Search for the cell housing the specified text and yield its [x, y] center coordinate. 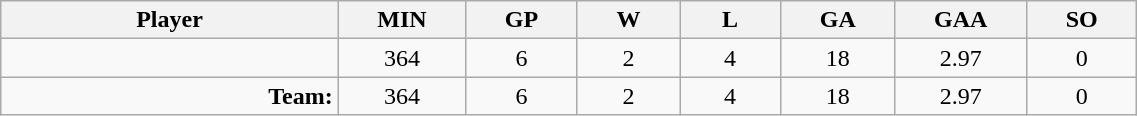
W [628, 20]
Player [170, 20]
GA [838, 20]
SO [1081, 20]
MIN [402, 20]
GAA [961, 20]
Team: [170, 96]
L [730, 20]
GP [522, 20]
